Search for the cell housing the specified text and yield its [X, Y] center coordinate. 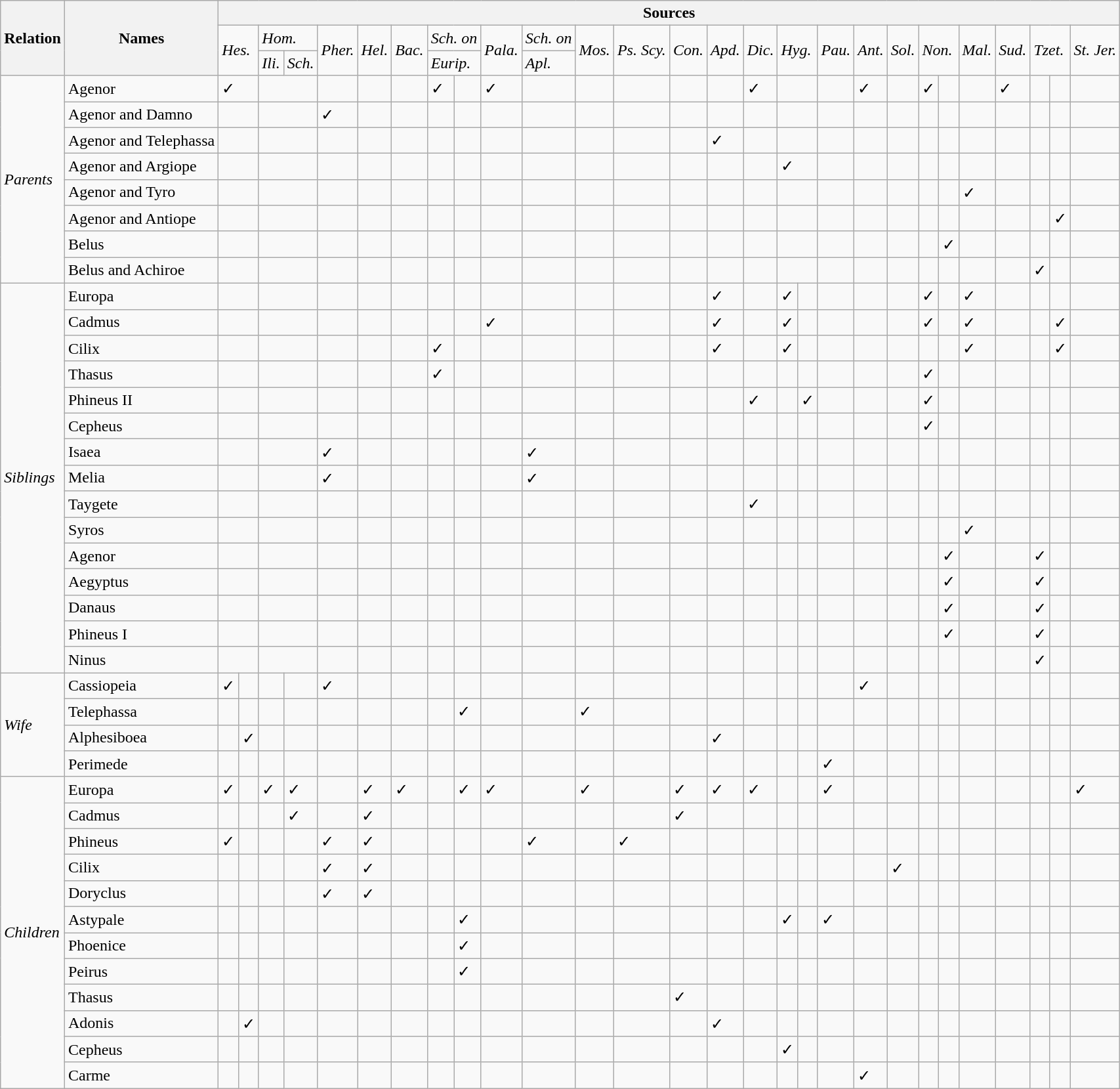
Phineus II [141, 400]
Parents [33, 179]
Phineus I [141, 634]
Ninus [141, 660]
Agenor and Argiope [141, 167]
Astypale [141, 920]
Aegyptus [141, 582]
Eurip. [454, 63]
Hyg. [798, 51]
Danaus [141, 608]
Isaea [141, 452]
Pher. [337, 51]
Sud. [1013, 51]
Carme [141, 1075]
Children [33, 932]
St. Jer. [1095, 51]
Apl. [549, 63]
Telephassa [141, 712]
Hes. [239, 51]
Names [141, 38]
Melia [141, 478]
Non. [938, 51]
Syros [141, 530]
Dic. [760, 51]
Peirus [141, 972]
Phoenice [141, 945]
Pau. [836, 51]
Taygete [141, 504]
Hel. [375, 51]
Siblings [33, 478]
Mos. [594, 51]
Perimede [141, 764]
Ant. [871, 51]
Cassiopeia [141, 686]
Bac. [409, 51]
Apd. [725, 51]
Ps. Scy. [642, 51]
Phineus [141, 842]
Wife [33, 725]
Sch. [301, 63]
Doryclus [141, 893]
Sol. [903, 51]
Agenor and Damno [141, 114]
Belus [141, 244]
Hom. [288, 38]
Alphesiboea [141, 738]
Pala. [501, 51]
Sources [669, 13]
Agenor and Antiope [141, 219]
Belus and Achiroe [141, 270]
Con. [688, 51]
Agenor and Telephassa [141, 140]
Ili. [271, 63]
Tzet. [1050, 51]
Adonis [141, 1023]
Relation [33, 38]
Agenor and Tyro [141, 192]
Mal. [977, 51]
